Scan for the cell matching the given text and deliver its (x, y) coordinate at center. 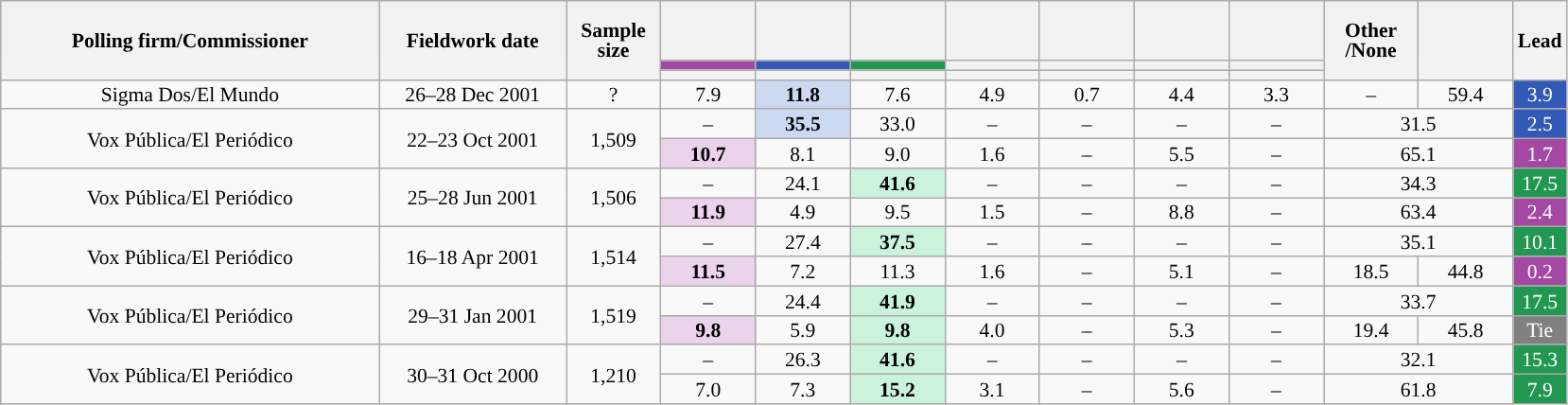
26.3 (803, 360)
5.5 (1181, 153)
22–23 Oct 2001 (473, 139)
65.1 (1419, 153)
34.3 (1419, 184)
1,210 (613, 375)
8.1 (803, 153)
7.0 (708, 390)
11.8 (803, 95)
35.1 (1419, 242)
5.1 (1181, 271)
9.5 (897, 212)
1,506 (613, 198)
3.1 (992, 390)
35.5 (803, 125)
61.8 (1419, 390)
11.5 (708, 271)
11.3 (897, 271)
27.4 (803, 242)
10.1 (1540, 242)
15.2 (897, 390)
59.4 (1466, 95)
1,519 (613, 315)
1,509 (613, 139)
Other/None (1371, 40)
Sigma Dos/El Mundo (190, 95)
1.7 (1540, 153)
11.9 (708, 212)
0.2 (1540, 271)
7.3 (803, 390)
4.0 (992, 329)
29–31 Jan 2001 (473, 315)
8.8 (1181, 212)
Tie (1540, 329)
3.9 (1540, 95)
2.4 (1540, 212)
5.3 (1181, 329)
45.8 (1466, 329)
25–28 Jun 2001 (473, 198)
16–18 Apr 2001 (473, 256)
1,514 (613, 256)
Lead (1540, 40)
Polling firm/Commissioner (190, 40)
Fieldwork date (473, 40)
9.0 (897, 153)
5.6 (1181, 390)
7.6 (897, 95)
31.5 (1419, 125)
3.3 (1276, 95)
0.7 (1087, 95)
Sample size (613, 40)
26–28 Dec 2001 (473, 95)
1.5 (992, 212)
33.7 (1419, 301)
10.7 (708, 153)
4.4 (1181, 95)
5.9 (803, 329)
24.4 (803, 301)
37.5 (897, 242)
15.3 (1540, 360)
44.8 (1466, 271)
7.2 (803, 271)
18.5 (1371, 271)
24.1 (803, 184)
32.1 (1419, 360)
? (613, 95)
2.5 (1540, 125)
41.9 (897, 301)
19.4 (1371, 329)
33.0 (897, 125)
63.4 (1419, 212)
30–31 Oct 2000 (473, 375)
